Find where the given text appears and provide that cell's center as [x, y] coordinate. 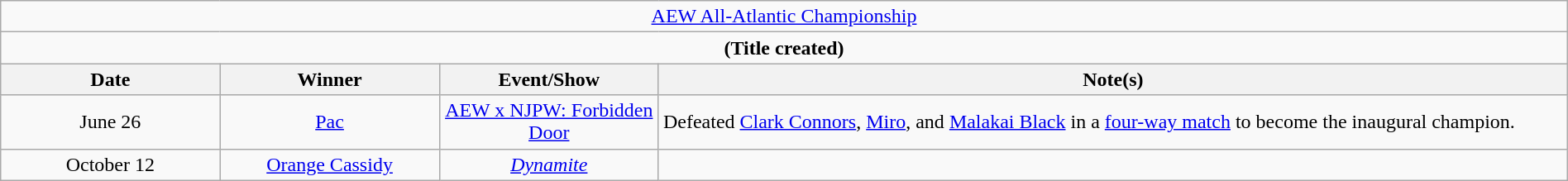
Date [111, 79]
Defeated Clark Connors, Miro, and Malakai Black in a four-way match to become the inaugural champion. [1113, 122]
Orange Cassidy [329, 164]
Note(s) [1113, 79]
June 26 [111, 122]
AEW All-Atlantic Championship [784, 17]
Dynamite [549, 164]
Event/Show [549, 79]
Pac [329, 122]
AEW x NJPW: Forbidden Door [549, 122]
Winner [329, 79]
(Title created) [784, 48]
October 12 [111, 164]
